Identify which cell holds the provided text, then report its (x, y) central coordinate. 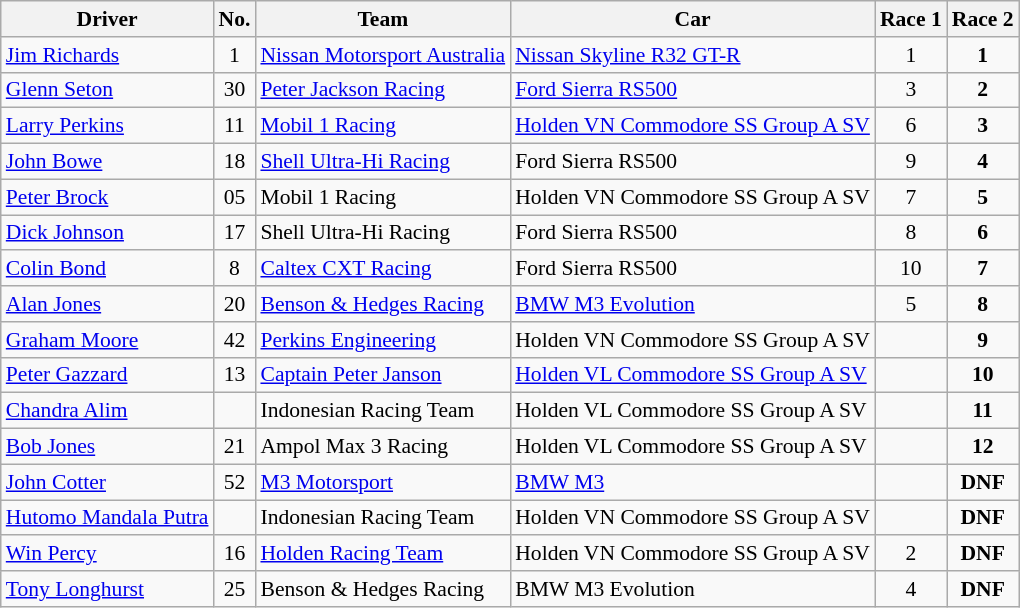
Jim Richards (108, 55)
Team (382, 19)
Bob Jones (108, 447)
25 (235, 589)
Captain Peter Janson (382, 375)
12 (983, 447)
Ampol Max 3 Racing (382, 447)
Hutomo Mandala Putra (108, 518)
Tony Longhurst (108, 589)
Peter Brock (108, 197)
No. (235, 19)
18 (235, 162)
M3 Motorsport (382, 482)
Nissan Skyline R32 GT-R (692, 55)
Colin Bond (108, 269)
52 (235, 482)
BMW M3 (692, 482)
Alan Jones (108, 304)
Glenn Seton (108, 90)
05 (235, 197)
Driver (108, 19)
Holden Racing Team (382, 554)
21 (235, 447)
Chandra Alim (108, 411)
30 (235, 90)
Dick Johnson (108, 233)
13 (235, 375)
John Bowe (108, 162)
Nissan Motorsport Australia (382, 55)
Race 1 (911, 19)
Peter Gazzard (108, 375)
Perkins Engineering (382, 340)
42 (235, 340)
Race 2 (983, 19)
Peter Jackson Racing (382, 90)
Caltex CXT Racing (382, 269)
John Cotter (108, 482)
Larry Perkins (108, 126)
16 (235, 554)
20 (235, 304)
17 (235, 233)
Car (692, 19)
Win Percy (108, 554)
Graham Moore (108, 340)
